For the text-containing cell, return its midpoint in (x, y) coordinate format. 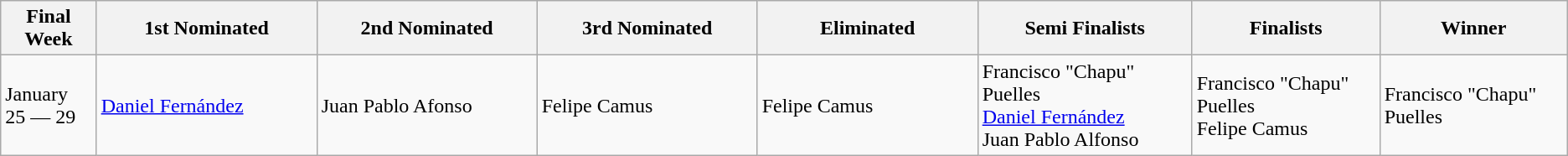
Francisco "Chapu" Puelles Felipe Camus (1286, 106)
Finalists (1286, 29)
Semi Finalists (1085, 29)
Juan Pablo Afonso (427, 106)
Daniel Fernández (206, 106)
Winner (1473, 29)
Eliminated (868, 29)
Final Week (49, 29)
2nd Nominated (427, 29)
1st Nominated (206, 29)
Francisco "Chapu" Puelles (1473, 106)
3rd Nominated (647, 29)
Francisco "Chapu" Puelles Daniel Fernández Juan Pablo Alfonso (1085, 106)
January 25 — 29 (49, 106)
